Return the (x, y) coordinate for the center point of the cell that contains the specified text.  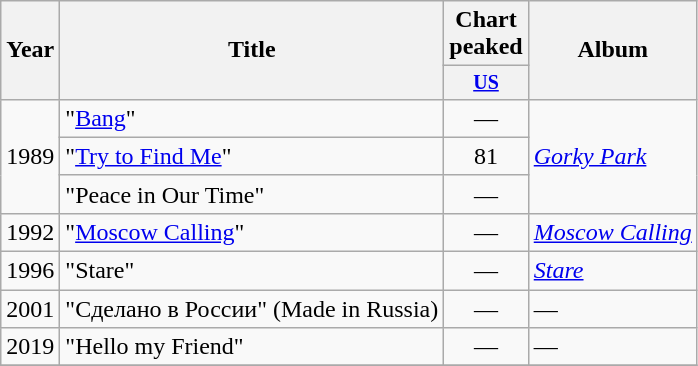
Chart peaked (486, 34)
Gorky Park (612, 156)
"Сделано в России" (Made in Russia) (252, 309)
"Stare" (252, 271)
1989 (30, 156)
"Try to Find Me" (252, 156)
Stare (612, 271)
2019 (30, 347)
Moscow Calling (612, 232)
"Hello my Friend" (252, 347)
Title (252, 50)
"Peace in Our Time" (252, 194)
81 (486, 156)
2001 (30, 309)
Album (612, 50)
"Bang" (252, 118)
1996 (30, 271)
1992 (30, 232)
"Moscow Calling" (252, 232)
Year (30, 50)
US (486, 82)
